Return [X, Y] of the center of cell containing provided text 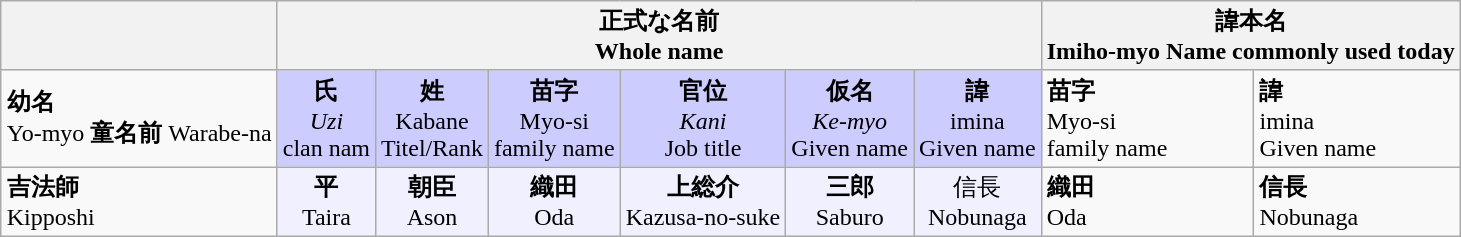
諱本名Imiho-myo Name commonly used today [1250, 36]
朝臣Ason [432, 202]
三郎Saburo [850, 202]
仮名Ke-myoGiven name [850, 118]
上総介Kazusa-no-suke [703, 202]
官位KaniJob title [703, 118]
平Taira [326, 202]
吉法師Kipposhi [139, 202]
姓KabaneTitel/Rank [432, 118]
正式な名前Whole name [659, 36]
幼名Yo-myo 童名前 Warabe-na [139, 118]
氏Uziclan nam [326, 118]
